For the text-containing cell, return its midpoint in (X, Y) coordinate format. 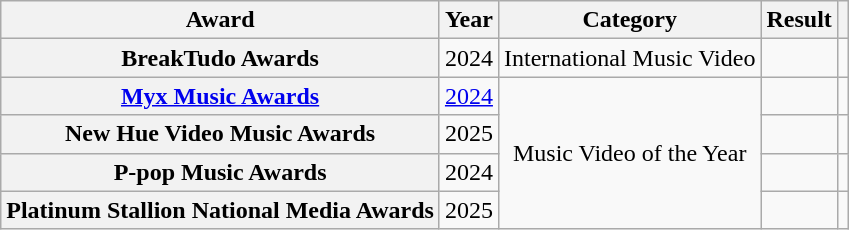
Myx Music Awards (220, 96)
Music Video of the Year (629, 153)
Category (629, 20)
Award (220, 20)
Platinum Stallion National Media Awards (220, 210)
Result (799, 20)
P-pop Music Awards (220, 172)
New Hue Video Music Awards (220, 134)
Year (468, 20)
International Music Video (629, 58)
BreakTudo Awards (220, 58)
